For the text-containing cell, return its midpoint in [X, Y] coordinate format. 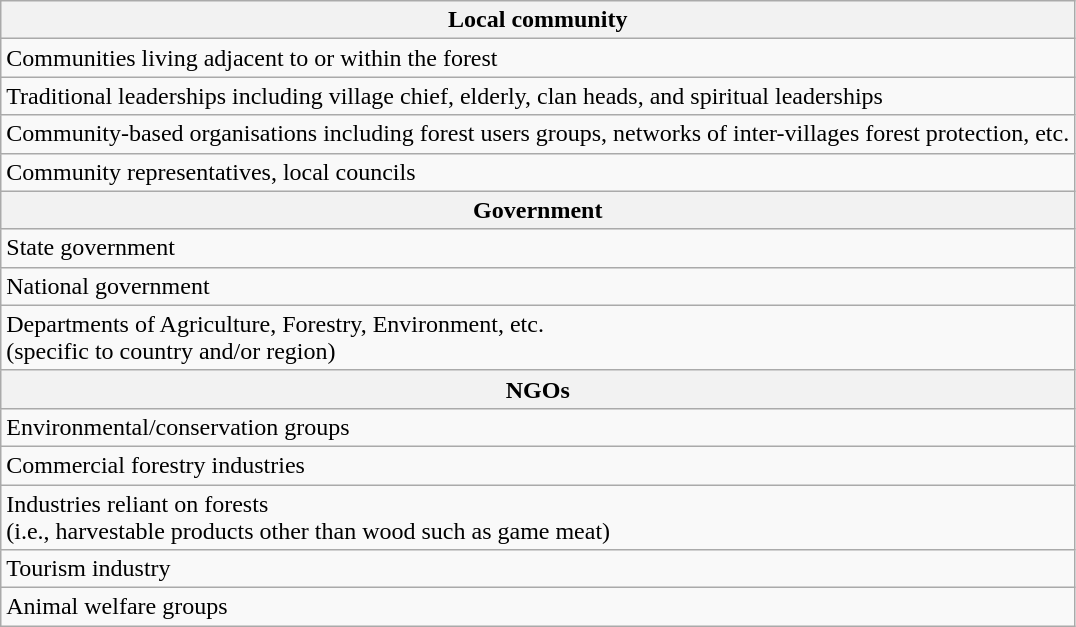
Animal welfare groups [538, 607]
National government [538, 286]
State government [538, 248]
Departments of Agriculture, Forestry, Environment, etc.(specific to country and/or region) [538, 338]
Commercial forestry industries [538, 465]
Tourism industry [538, 569]
Industries reliant on forests(i.e., harvestable products other than wood such as game meat) [538, 516]
NGOs [538, 389]
Community representatives, local councils [538, 172]
Community-based organisations including forest users groups, networks of inter-villages forest protection, etc. [538, 134]
Communities living adjacent to or within the forest [538, 58]
Government [538, 210]
Local community [538, 20]
Traditional leaderships including village chief, elderly, clan heads, and spiritual leaderships [538, 96]
Environmental/conservation groups [538, 427]
